Pinpoint the cell where the given text exists, returning its [x, y] midpoint coordinate. 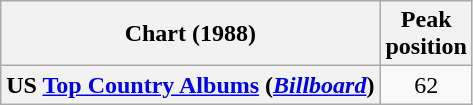
US Top Country Albums (Billboard) [190, 85]
62 [426, 85]
Chart (1988) [190, 34]
Peakposition [426, 34]
